Find where the given text appears and provide that cell's center as [X, Y] coordinate. 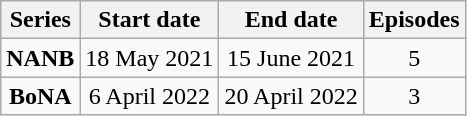
3 [414, 96]
BoNA [40, 96]
End date [291, 20]
6 April 2022 [150, 96]
Start date [150, 20]
5 [414, 58]
Episodes [414, 20]
18 May 2021 [150, 58]
Series [40, 20]
NANB [40, 58]
15 June 2021 [291, 58]
20 April 2022 [291, 96]
